For the text-containing cell, return its midpoint in (x, y) coordinate format. 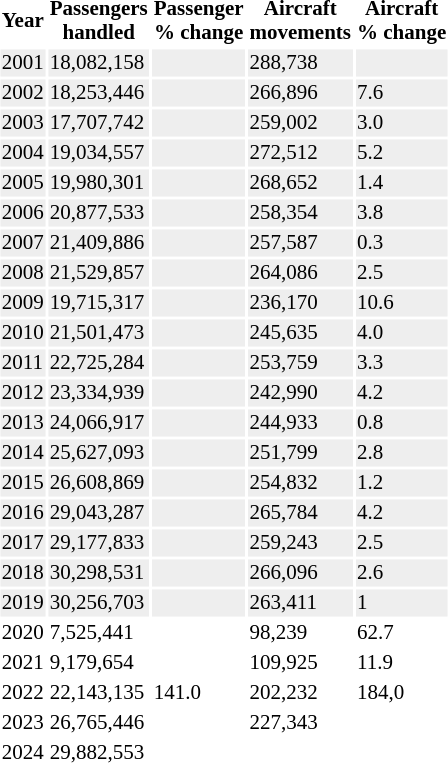
19,715,317 (98, 304)
2005 (22, 184)
258,354 (300, 214)
236,170 (300, 304)
30,256,703 (98, 604)
2003 (22, 124)
19,980,301 (98, 184)
26,608,869 (98, 484)
3.3 (402, 364)
2006 (22, 214)
2008 (22, 274)
272,512 (300, 154)
2018 (22, 574)
1.4 (402, 184)
266,896 (300, 94)
254,832 (300, 484)
2016 (22, 514)
253,759 (300, 364)
266,096 (300, 574)
1 (402, 604)
2013 (22, 424)
2011 (22, 364)
244,933 (300, 424)
24,066,917 (98, 424)
30,298,531 (98, 574)
257,587 (300, 244)
18,082,158 (98, 64)
141.0 (198, 694)
3.8 (402, 214)
2012 (22, 394)
264,086 (300, 274)
2.8 (402, 454)
2015 (22, 484)
202,232 (300, 694)
3.0 (402, 124)
263,411 (300, 604)
22,143,135 (98, 694)
2023 (22, 724)
2022 (22, 694)
2021 (22, 664)
251,799 (300, 454)
21,501,473 (98, 334)
21,409,886 (98, 244)
2017 (22, 544)
0.3 (402, 244)
10.6 (402, 304)
20,877,533 (98, 214)
22,725,284 (98, 364)
26,765,446 (98, 724)
25,627,093 (98, 454)
259,002 (300, 124)
18,253,446 (98, 94)
109,925 (300, 664)
2020 (22, 634)
2019 (22, 604)
259,243 (300, 544)
7,525,441 (98, 634)
9,179,654 (98, 664)
23,334,939 (98, 394)
2010 (22, 334)
2002 (22, 94)
2009 (22, 304)
2004 (22, 154)
227,343 (300, 724)
268,652 (300, 184)
2007 (22, 244)
21,529,857 (98, 274)
29,043,287 (98, 514)
4.0 (402, 334)
2001 (22, 64)
245,635 (300, 334)
62.7 (402, 634)
7.6 (402, 94)
1.2 (402, 484)
29,177,833 (98, 544)
242,990 (300, 394)
2014 (22, 454)
2.6 (402, 574)
265,784 (300, 514)
11.9 (402, 664)
19,034,557 (98, 154)
98,239 (300, 634)
184,0 (402, 694)
17,707,742 (98, 124)
288,738 (300, 64)
0.8 (402, 424)
5.2 (402, 154)
